Provide the [x, y] coordinate of the cell's center where the given text is located.  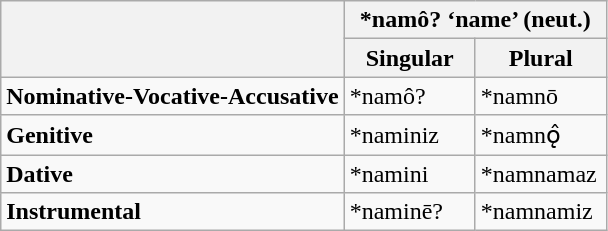
Nominative-Vocative-Accusative [172, 96]
*naminē? [410, 212]
*namnamaz [540, 173]
*namô? [410, 96]
*namini [410, 173]
*namnō [540, 96]
*naminiz [410, 135]
*namnamiz [540, 212]
*namô? ‘name’ (neut.) [475, 20]
Instrumental [172, 212]
Plural [540, 58]
Dative [172, 173]
Singular [410, 58]
Genitive [172, 135]
*namnǫ̂ [540, 135]
